Extract the [x, y] coordinate from the center of the cell holding the provided text.  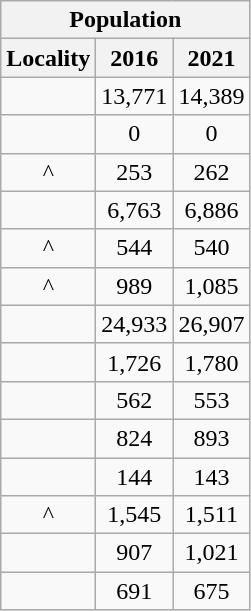
13,771 [134, 96]
6,763 [134, 210]
1,780 [212, 362]
893 [212, 438]
24,933 [134, 324]
2021 [212, 58]
989 [134, 286]
6,886 [212, 210]
553 [212, 400]
1,726 [134, 362]
1,021 [212, 553]
14,389 [212, 96]
540 [212, 248]
675 [212, 591]
907 [134, 553]
544 [134, 248]
144 [134, 477]
1,545 [134, 515]
143 [212, 477]
1,085 [212, 286]
Locality [48, 58]
253 [134, 172]
Population [126, 20]
2016 [134, 58]
562 [134, 400]
262 [212, 172]
26,907 [212, 324]
1,511 [212, 515]
824 [134, 438]
691 [134, 591]
